Locate the cell with the specified text and output its [x, y] center coordinate. 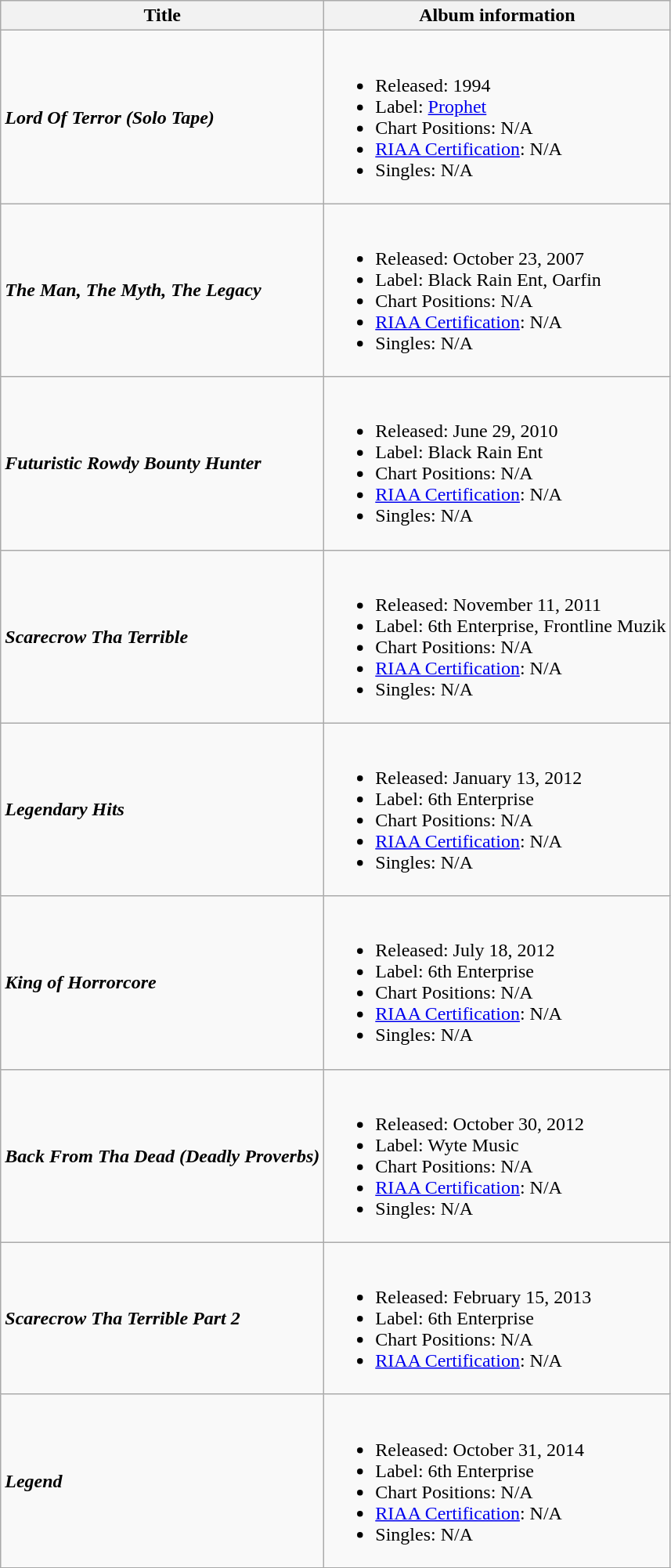
Scarecrow Tha Terrible [163, 636]
Legendary Hits [163, 810]
Released: June 29, 2010Label: Black Rain EntChart Positions: N/ARIAA Certification: N/ASingles: N/A [497, 464]
King of Horrorcore [163, 982]
Released: October 30, 2012Label: Wyte MusicChart Positions: N/ARIAA Certification: N/ASingles: N/A [497, 1156]
Futuristic Rowdy Bounty Hunter [163, 464]
Released: July 18, 2012Label: 6th EnterpriseChart Positions: N/ARIAA Certification: N/ASingles: N/A [497, 982]
Released: October 31, 2014Label: 6th EnterpriseChart Positions: N/ARIAA Certification: N/ASingles: N/A [497, 1480]
Lord Of Terror (Solo Tape) [163, 117]
Album information [497, 16]
Title [163, 16]
Released: January 13, 2012Label: 6th EnterpriseChart Positions: N/ARIAA Certification: N/ASingles: N/A [497, 810]
Legend [163, 1480]
Scarecrow Tha Terrible Part 2 [163, 1318]
Released: February 15, 2013Label: 6th EnterpriseChart Positions: N/ARIAA Certification: N/A [497, 1318]
Back From Tha Dead (Deadly Proverbs) [163, 1156]
Released: October 23, 2007Label: Black Rain Ent, OarfinChart Positions: N/ARIAA Certification: N/ASingles: N/A [497, 290]
Released: November 11, 2011Label: 6th Enterprise, Frontline MuzikChart Positions: N/ARIAA Certification: N/ASingles: N/A [497, 636]
Released: 1994Label: ProphetChart Positions: N/ARIAA Certification: N/ASingles: N/A [497, 117]
The Man, The Myth, The Legacy [163, 290]
